Locate the cell with the specified text and output its (x, y) center coordinate. 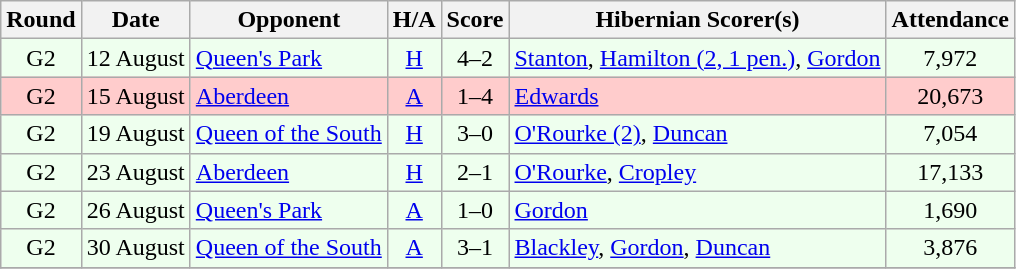
4–2 (475, 58)
12 August (136, 58)
3–0 (475, 134)
26 August (136, 210)
Date (136, 20)
7,054 (950, 134)
17,133 (950, 172)
Gordon (698, 210)
15 August (136, 96)
20,673 (950, 96)
Opponent (288, 20)
1,690 (950, 210)
3–1 (475, 248)
3,876 (950, 248)
30 August (136, 248)
Round (41, 20)
O'Rourke, Cropley (698, 172)
O'Rourke (2), Duncan (698, 134)
Edwards (698, 96)
1–0 (475, 210)
19 August (136, 134)
Stanton, Hamilton (2, 1 pen.), Gordon (698, 58)
Score (475, 20)
2–1 (475, 172)
Blackley, Gordon, Duncan (698, 248)
1–4 (475, 96)
Hibernian Scorer(s) (698, 20)
H/A (414, 20)
23 August (136, 172)
Attendance (950, 20)
7,972 (950, 58)
